Output the (x, y) coordinate of the center of the cell containing the given text.  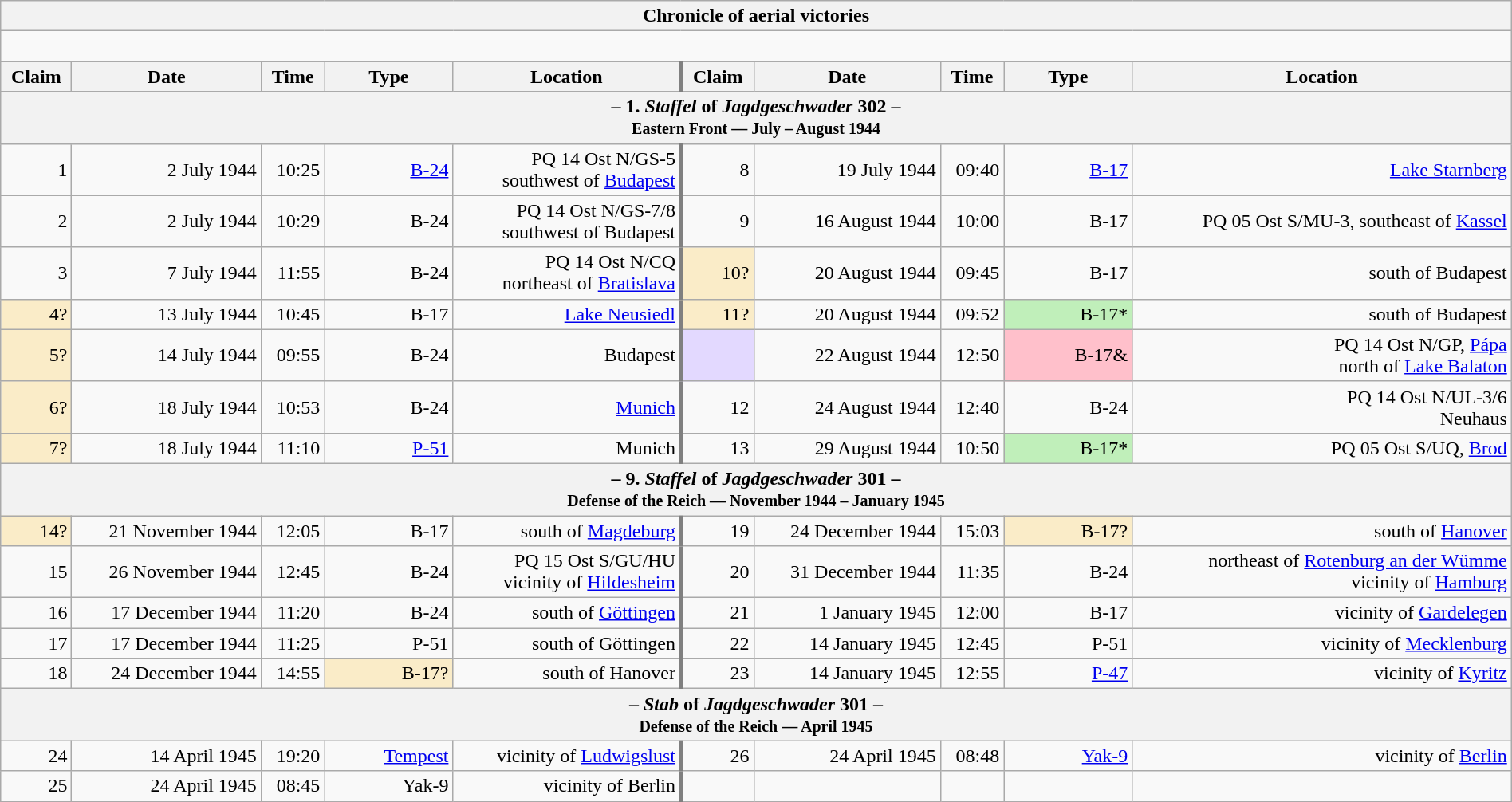
21 November 1944 (166, 530)
– 1. Staffel of Jagdgeschwader 302 –Eastern Front — July – August 1944 (756, 118)
7 July 1944 (166, 273)
10:25 (293, 169)
7? (37, 448)
11:10 (293, 448)
14? (37, 530)
1 (37, 169)
12:50 (972, 356)
18 (37, 674)
3 (37, 273)
31 December 1944 (847, 572)
10:00 (972, 222)
24 (37, 756)
09:45 (972, 273)
19 (718, 530)
19 July 1944 (847, 169)
26 November 1944 (166, 572)
12:05 (293, 530)
14 April 1945 (166, 756)
12:00 (972, 613)
– Stab of Jagdgeschwader 301 –Defense of the Reich — April 1945 (756, 714)
13 July 1944 (166, 314)
P-47 (1069, 674)
2 (37, 222)
09:55 (293, 356)
09:52 (972, 314)
PQ 05 Ost S/MU-3, southeast of Kassel (1322, 222)
11:20 (293, 613)
vicinity of Ludwigslust (567, 756)
25 (37, 786)
PQ 05 Ost S/UQ, Brod (1322, 448)
24 August 1944 (847, 407)
PQ 14 Ost N/GS-5southwest of Budapest (567, 169)
PQ 14 Ost N/CQnortheast of Bratislava (567, 273)
Budapest (567, 356)
16 (37, 613)
13 (718, 448)
12 (718, 407)
6? (37, 407)
09:40 (972, 169)
22 August 1944 (847, 356)
08:45 (293, 786)
vicinity of Gardelegen (1322, 613)
Lake Starnberg (1322, 169)
29 August 1944 (847, 448)
21 (718, 613)
22 (718, 643)
08:48 (972, 756)
20 (718, 572)
– 9. Staffel of Jagdgeschwader 301 –Defense of the Reich — November 1944 – January 1945 (756, 489)
Lake Neusiedl (567, 314)
9 (718, 222)
8 (718, 169)
19:20 (293, 756)
11? (718, 314)
12:55 (972, 674)
15:03 (972, 530)
5? (37, 356)
26 (718, 756)
17 (37, 643)
11:35 (972, 572)
vicinity of Mecklenburg (1322, 643)
23 (718, 674)
PQ 15 Ost S/GU/HUvicinity of Hildesheim (567, 572)
PQ 14 Ost N/UL-3/6Neuhaus (1322, 407)
Tempest (389, 756)
vicinity of Kyritz (1322, 674)
1 January 1945 (847, 613)
10:29 (293, 222)
10:45 (293, 314)
10:53 (293, 407)
PQ 14 Ost N/GP, Pápanorth of Lake Balaton (1322, 356)
10? (718, 273)
4? (37, 314)
PQ 14 Ost N/GS-7/8southwest of Budapest (567, 222)
14 July 1944 (166, 356)
south of Magdeburg (567, 530)
11:25 (293, 643)
Chronicle of aerial victories (756, 16)
14:55 (293, 674)
12:40 (972, 407)
16 August 1944 (847, 222)
11:55 (293, 273)
10:50 (972, 448)
15 (37, 572)
northeast of Rotenburg an der Wümmevicinity of Hamburg (1322, 572)
B-17& (1069, 356)
